Return [X, Y] of the center of cell containing provided text 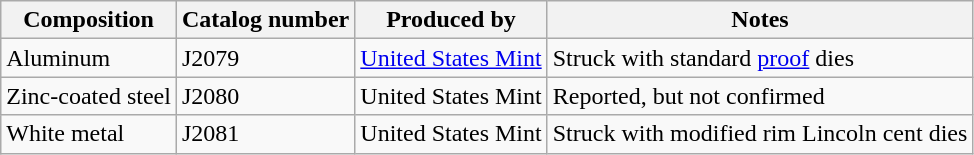
J2079 [265, 58]
Struck with modified rim Lincoln cent dies [760, 134]
Reported, but not confirmed [760, 96]
Notes [760, 20]
Struck with standard proof dies [760, 58]
Composition [89, 20]
Produced by [451, 20]
White metal [89, 134]
J2080 [265, 96]
J2081 [265, 134]
Zinc-coated steel [89, 96]
Aluminum [89, 58]
Catalog number [265, 20]
